Scan for the cell matching the given text and deliver its [X, Y] coordinate at center. 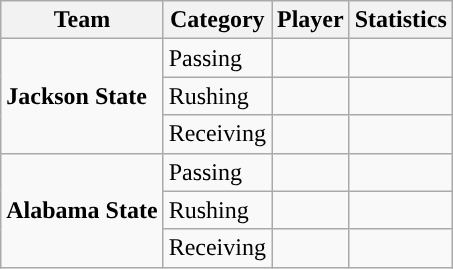
Player [311, 20]
Team [82, 20]
Jackson State [82, 96]
Alabama State [82, 210]
Statistics [400, 20]
Category [217, 20]
